For the text-containing cell, return its midpoint in [x, y] coordinate format. 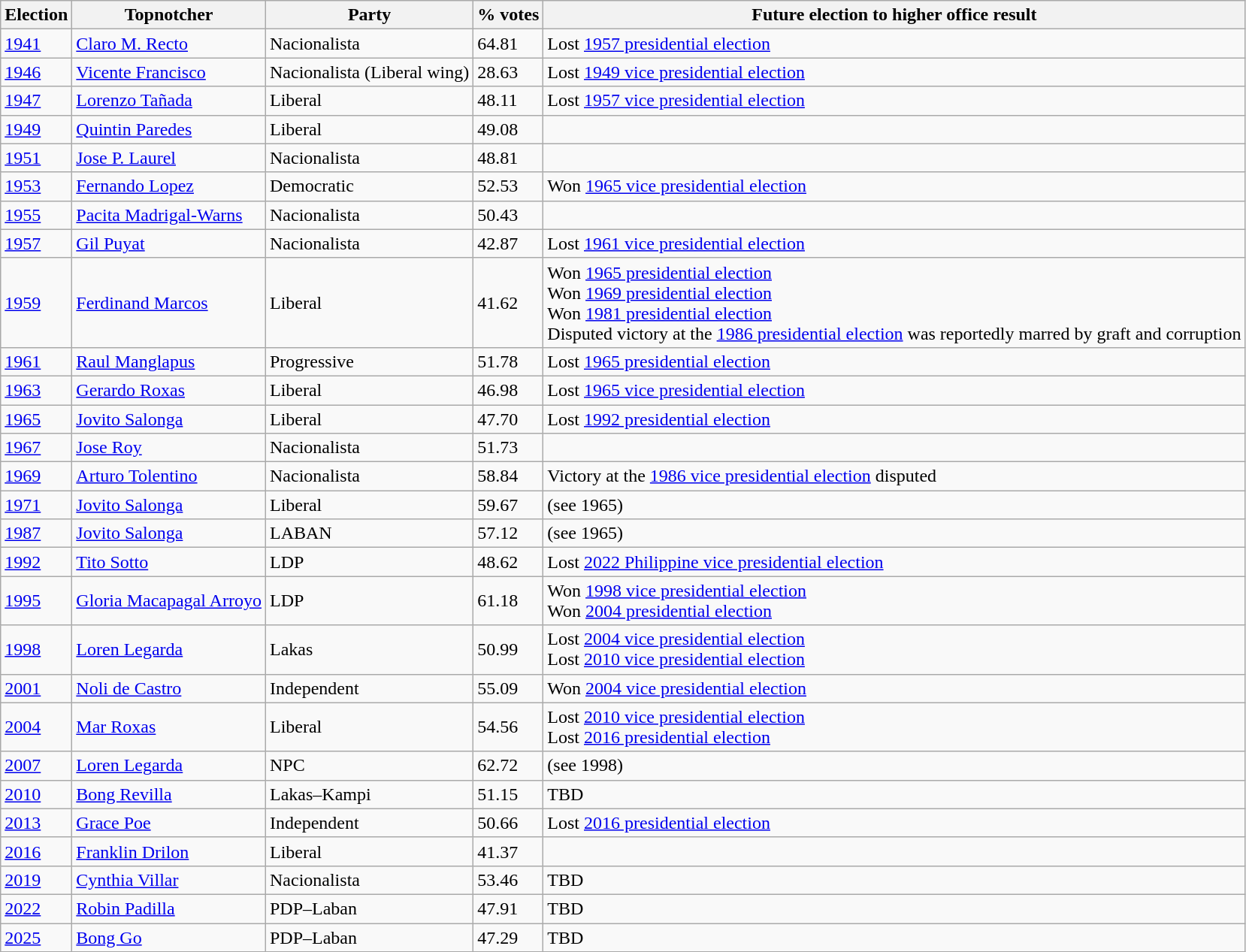
Lost 1992 presidential election [894, 419]
Won 2004 vice presidential election [894, 688]
62.72 [508, 766]
61.18 [508, 601]
1995 [36, 601]
1969 [36, 476]
Future election to higher office result [894, 15]
1959 [36, 302]
LABAN [369, 533]
Lost 2016 presidential election [894, 823]
53.46 [508, 880]
47.70 [508, 419]
1953 [36, 186]
Gil Puyat [169, 243]
Franklin Drilon [169, 851]
41.37 [508, 851]
Grace Poe [169, 823]
1949 [36, 129]
Lost 1961 vice presidential election [894, 243]
(see 1998) [894, 766]
Victory at the 1986 vice presidential election disputed [894, 476]
1946 [36, 72]
Bong Go [169, 937]
Lost 2022 Philippine vice presidential election [894, 562]
Lost 1949 vice presidential election [894, 72]
2004 [36, 727]
1998 [36, 649]
Lakas–Kampi [369, 794]
Won 1965 vice presidential election [894, 186]
Vicente Francisco [169, 72]
1963 [36, 390]
NPC [369, 766]
Democratic [369, 186]
2019 [36, 880]
2016 [36, 851]
Party [369, 15]
1961 [36, 361]
51.78 [508, 361]
% votes [508, 15]
64.81 [508, 44]
2007 [36, 766]
42.87 [508, 243]
48.62 [508, 562]
2001 [36, 688]
2025 [36, 937]
1947 [36, 101]
1941 [36, 44]
49.08 [508, 129]
Bong Revilla [169, 794]
Jose P. Laurel [169, 158]
Lost 1965 vice presidential election [894, 390]
2010 [36, 794]
47.29 [508, 937]
Robin Padilla [169, 908]
54.56 [508, 727]
46.98 [508, 390]
1967 [36, 448]
Claro M. Recto [169, 44]
Lost 2010 vice presidential electionLost 2016 presidential election [894, 727]
1951 [36, 158]
48.11 [508, 101]
Quintin Paredes [169, 129]
Arturo Tolentino [169, 476]
Mar Roxas [169, 727]
50.99 [508, 649]
Pacita Madrigal-Warns [169, 215]
Lakas [369, 649]
47.91 [508, 908]
50.66 [508, 823]
41.62 [508, 302]
Lost 1965 presidential election [894, 361]
28.63 [508, 72]
Tito Sotto [169, 562]
Cynthia Villar [169, 880]
Raul Manglapus [169, 361]
Jose Roy [169, 448]
1987 [36, 533]
Gloria Macapagal Arroyo [169, 601]
Lost 1957 presidential election [894, 44]
52.53 [508, 186]
Lost 2004 vice presidential electionLost 2010 vice presidential election [894, 649]
Won 1998 vice presidential electionWon 2004 presidential election [894, 601]
1965 [36, 419]
57.12 [508, 533]
Lost 1957 vice presidential election [894, 101]
Ferdinand Marcos [169, 302]
51.15 [508, 794]
59.67 [508, 505]
1955 [36, 215]
Election [36, 15]
58.84 [508, 476]
50.43 [508, 215]
1971 [36, 505]
Topnotcher [169, 15]
55.09 [508, 688]
1957 [36, 243]
48.81 [508, 158]
Noli de Castro [169, 688]
2013 [36, 823]
Lorenzo Tañada [169, 101]
2022 [36, 908]
Fernando Lopez [169, 186]
Gerardo Roxas [169, 390]
1992 [36, 562]
Nacionalista (Liberal wing) [369, 72]
51.73 [508, 448]
Progressive [369, 361]
